Scan for the cell matching the given text and deliver its [x, y] coordinate at center. 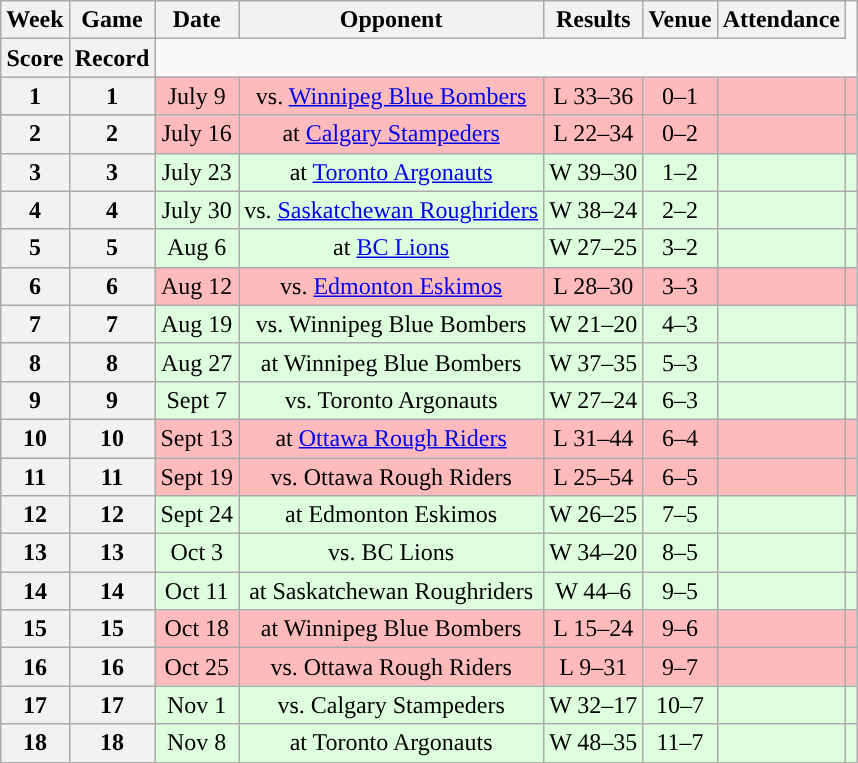
at BC Lions [392, 248]
8–5 [680, 553]
Aug 19 [197, 324]
Week [35, 20]
at Saskatchewan Roughriders [392, 591]
L 31–44 [594, 438]
July 9 [197, 96]
11–7 [680, 743]
Sept 13 [197, 438]
W 44–6 [594, 591]
W 34–20 [594, 553]
7–5 [680, 515]
L 25–54 [594, 477]
at Edmonton Eskimos [392, 515]
0–1 [680, 96]
Record [112, 58]
July 16 [197, 134]
4–3 [680, 324]
L 22–34 [594, 134]
vs. Saskatchewan Roughriders [392, 210]
9–7 [680, 667]
Opponent [392, 20]
W 21–20 [594, 324]
L 9–31 [594, 667]
Oct 3 [197, 553]
2–2 [680, 210]
0–2 [680, 134]
6–3 [680, 400]
6–5 [680, 477]
Date [197, 20]
9–6 [680, 629]
9–5 [680, 591]
at Ottawa Rough Riders [392, 438]
L 28–30 [594, 286]
vs. Toronto Argonauts [392, 400]
Sept 7 [197, 400]
Attendance [781, 20]
Aug 27 [197, 362]
W 37–35 [594, 362]
vs. BC Lions [392, 553]
W 48–35 [594, 743]
July 30 [197, 210]
3–2 [680, 248]
Sept 24 [197, 515]
W 27–24 [594, 400]
Game [112, 20]
W 32–17 [594, 705]
W 27–25 [594, 248]
6–4 [680, 438]
L 15–24 [594, 629]
Aug 6 [197, 248]
10–7 [680, 705]
Sept 19 [197, 477]
Nov 1 [197, 705]
W 39–30 [594, 172]
July 23 [197, 172]
5–3 [680, 362]
1–2 [680, 172]
vs. Calgary Stampeders [392, 705]
3–3 [680, 286]
Oct 25 [197, 667]
at Calgary Stampeders [392, 134]
vs. Edmonton Eskimos [392, 286]
Aug 12 [197, 286]
Results [594, 20]
Oct 18 [197, 629]
W 38–24 [594, 210]
Score [35, 58]
L 33–36 [594, 96]
Venue [680, 20]
W 26–25 [594, 515]
Oct 11 [197, 591]
Nov 8 [197, 743]
